Return [x, y] of the center of cell containing provided text 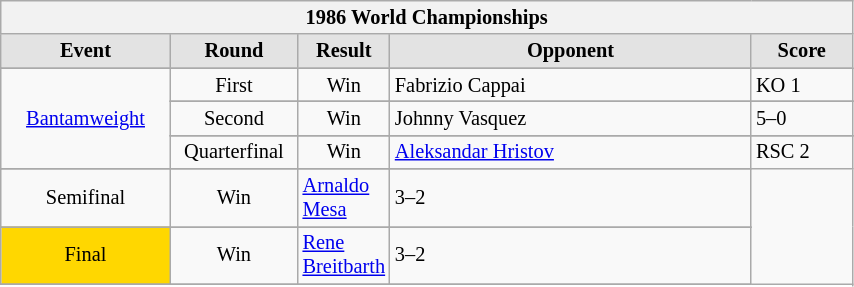
Round [234, 51]
RSC 2 [802, 152]
5–0 [802, 118]
Semifinal [86, 198]
Arnaldo Mesa [344, 198]
Final [86, 255]
1986 World Championships [427, 17]
Aleksandar Hristov [570, 152]
Quarterfinal [234, 152]
Result [344, 51]
Opponent [570, 51]
First [234, 85]
Second [234, 118]
Johnny Vasquez [570, 118]
Rene Breitbarth [344, 255]
Event [86, 51]
Score [802, 51]
Fabrizio Cappai [570, 85]
Bantamweight [86, 118]
KO 1 [802, 85]
